Capture the cell that displays the provided text and extract its (X, Y) central coordinate. 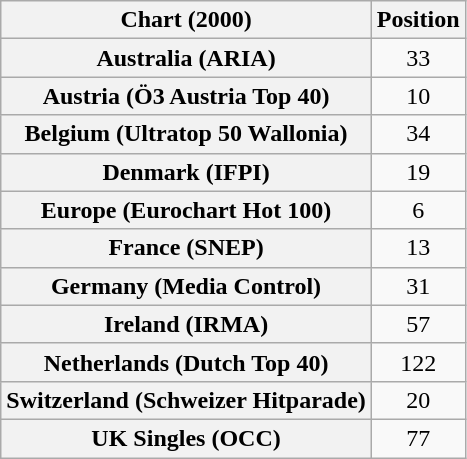
Chart (2000) (186, 20)
Australia (ARIA) (186, 58)
UK Singles (OCC) (186, 438)
13 (418, 248)
20 (418, 400)
Germany (Media Control) (186, 286)
Position (418, 20)
34 (418, 134)
Austria (Ö3 Austria Top 40) (186, 96)
Denmark (IFPI) (186, 172)
19 (418, 172)
Belgium (Ultratop 50 Wallonia) (186, 134)
10 (418, 96)
Ireland (IRMA) (186, 324)
6 (418, 210)
57 (418, 324)
Netherlands (Dutch Top 40) (186, 362)
Europe (Eurochart Hot 100) (186, 210)
122 (418, 362)
33 (418, 58)
77 (418, 438)
Switzerland (Schweizer Hitparade) (186, 400)
France (SNEP) (186, 248)
31 (418, 286)
